Pinpoint the cell where the given text exists, returning its (x, y) midpoint coordinate. 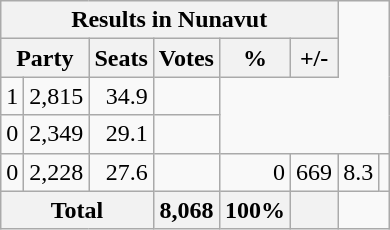
34.9 (121, 96)
1 (12, 96)
100% (254, 210)
+/- (314, 58)
27.6 (121, 172)
2,815 (56, 96)
Results in Nunavut (170, 20)
2,349 (56, 134)
Total (78, 210)
8,068 (186, 210)
Votes (186, 58)
29.1 (121, 134)
Seats (121, 58)
Party (45, 58)
669 (314, 172)
8.3 (358, 172)
2,228 (56, 172)
% (254, 58)
